Output the (x, y) coordinate of the center of the cell containing the given text.  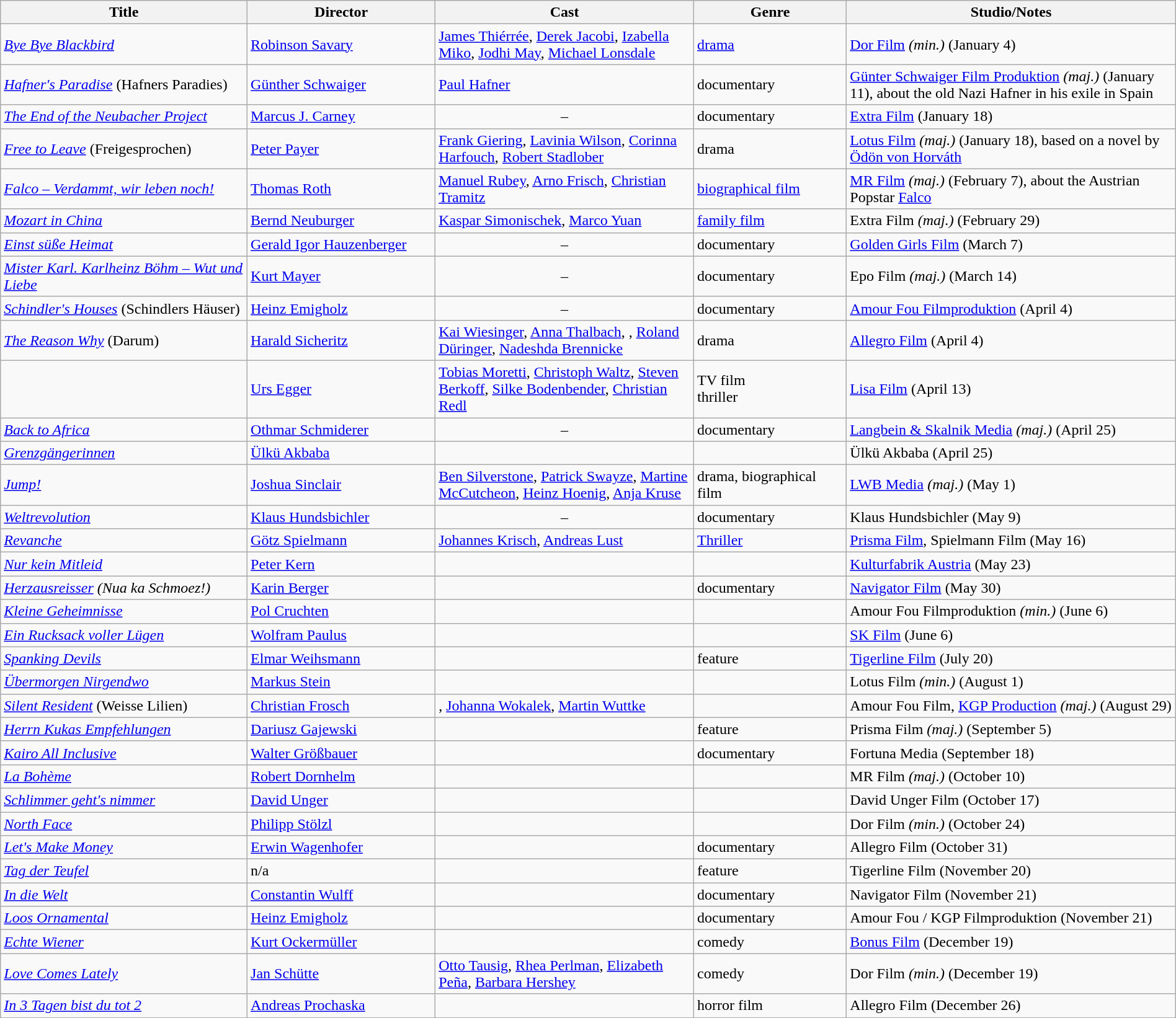
Prisma Film (maj.) (September 5) (1011, 729)
Allegro Film (April 4) (1011, 340)
James Thiérrée, Derek Jacobi, Izabella Miko, Jodhi May, Michael Lonsdale (564, 45)
Ben Silverstone, Patrick Swayze, Martine McCutcheon, Heinz Hoenig, Anja Kruse (564, 485)
Let's Make Money (124, 848)
Fortuna Media (September 18) (1011, 753)
Allegro Film (December 26) (1011, 1006)
Kairo All Inclusive (124, 753)
Loos Ornamental (124, 918)
Jan Schütte (341, 973)
Lotus Film (min.) (August 1) (1011, 682)
Cast (564, 12)
The Reason Why (Darum) (124, 340)
Übermorgen Nirgendwo (124, 682)
Markus Stein (341, 682)
David Unger Film (October 17) (1011, 800)
Bye Bye Blackbird (124, 45)
Walter Größbauer (341, 753)
Philipp Stölzl (341, 824)
Prisma Film, Spielmann Film (May 16) (1011, 541)
Andreas Prochaska (341, 1006)
Kai Wiesinger, Anna Thalbach, , Roland Düringer, Nadeshda Brennicke (564, 340)
LWB Media (maj.) (May 1) (1011, 485)
Extra Film (January 18) (1011, 117)
Allegro Film (October 31) (1011, 848)
Peter Payer (341, 149)
Kurt Ockermüller (341, 942)
Epo Film (maj.) (March 14) (1011, 277)
TV film thriller (770, 389)
Love Comes Lately (124, 973)
Lotus Film (maj.) (January 18), based on a novel by Ödön von Horváth (1011, 149)
Bernd Neuburger (341, 221)
Langbein & Skalnik Media (maj.) (April 25) (1011, 430)
Einst süße Heimat (124, 244)
Götz Spielmann (341, 541)
SK Film (June 6) (1011, 635)
Amour Fou Film, KGP Production (maj.) (August 29) (1011, 706)
Karin Berger (341, 588)
Amour Fou / KGP Filmproduktion (November 21) (1011, 918)
In die Welt (124, 895)
Amour Fou Filmproduktion (April 4) (1011, 308)
Günther Schwaiger (341, 84)
Christian Frosch (341, 706)
family film (770, 221)
Navigator Film (May 30) (1011, 588)
Extra Film (maj.) (February 29) (1011, 221)
Back to Africa (124, 430)
Schindler's Houses (Schindlers Häuser) (124, 308)
Ein Rucksack voller Lügen (124, 635)
Paul Hafner (564, 84)
MR Film (maj.) (October 10) (1011, 776)
Dor Film (min.) (December 19) (1011, 973)
Kaspar Simonischek, Marco Yuan (564, 221)
biographical film (770, 188)
Revanche (124, 541)
Thomas Roth (341, 188)
Tigerline Film (July 20) (1011, 658)
Urs Egger (341, 389)
Spanking Devils (124, 658)
Wolfram Paulus (341, 635)
Weltrevolution (124, 517)
Peter Kern (341, 564)
Johannes Krisch, Andreas Lust (564, 541)
David Unger (341, 800)
Harald Sicheritz (341, 340)
drama, biographical film (770, 485)
Kleine Geheimnisse (124, 611)
Elmar Weihsmann (341, 658)
Othmar Schmiderer (341, 430)
Tigerline Film (November 20) (1011, 871)
Echte Wiener (124, 942)
Robinson Savary (341, 45)
Genre (770, 12)
MR Film (maj.) (February 7), about the Austrian Popstar Falco (1011, 188)
Herrn Kukas Empfehlungen (124, 729)
Erwin Wagenhofer (341, 848)
Otto Tausig, Rhea Perlman, Elizabeth Peña, Barbara Hershey (564, 973)
Ülkü Akbaba (341, 453)
Tag der Teufel (124, 871)
Frank Giering, Lavinia Wilson, Corinna Harfouch, Robert Stadlober (564, 149)
In 3 Tagen bist du tot 2 (124, 1006)
Kurt Mayer (341, 277)
Bonus Film (December 19) (1011, 942)
Pol Cruchten (341, 611)
Schlimmer geht's nimmer (124, 800)
Director (341, 12)
Dor Film (min.) (January 4) (1011, 45)
Dor Film (min.) (October 24) (1011, 824)
Mister Karl. Karlheinz Böhm – Wut und Liebe (124, 277)
Gerald Igor Hauzenberger (341, 244)
Mozart in China (124, 221)
Dariusz Gajewski (341, 729)
Constantin Wulff (341, 895)
Ülkü Akbaba (April 25) (1011, 453)
Joshua Sinclair (341, 485)
Silent Resident (Weisse Lilien) (124, 706)
Robert Dornhelm (341, 776)
Amour Fou Filmproduktion (min.) (June 6) (1011, 611)
Herzausreisser (Nua ka Schmoez!) (124, 588)
Lisa Film (April 13) (1011, 389)
n/a (341, 871)
Marcus J. Carney (341, 117)
La Bohème (124, 776)
Nur kein Mitleid (124, 564)
Free to Leave (Freigesprochen) (124, 149)
Studio/Notes (1011, 12)
Hafner's Paradise (Hafners Paradies) (124, 84)
Title (124, 12)
Klaus Hundsbichler (May 9) (1011, 517)
Tobias Moretti, Christoph Waltz, Steven Berkoff, Silke Bodenbender, Christian Redl (564, 389)
Thriller (770, 541)
North Face (124, 824)
Kulturfabrik Austria (May 23) (1011, 564)
Grenzgängerinnen (124, 453)
horror film (770, 1006)
The End of the Neubacher Project (124, 117)
Klaus Hundsbichler (341, 517)
Golden Girls Film (March 7) (1011, 244)
Manuel Rubey, Arno Frisch, Christian Tramitz (564, 188)
, Johanna Wokalek, Martin Wuttke (564, 706)
Falco – Verdammt, wir leben noch! (124, 188)
Jump! (124, 485)
Günter Schwaiger Film Produktion (maj.) (January 11), about the old Nazi Hafner in his exile in Spain (1011, 84)
Navigator Film (November 21) (1011, 895)
